Extract the (X, Y) coordinate from the center of the cell holding the provided text.  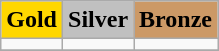
Bronze (176, 20)
Silver (98, 20)
Gold (32, 20)
